Find where the given text appears and provide that cell's center as [x, y] coordinate. 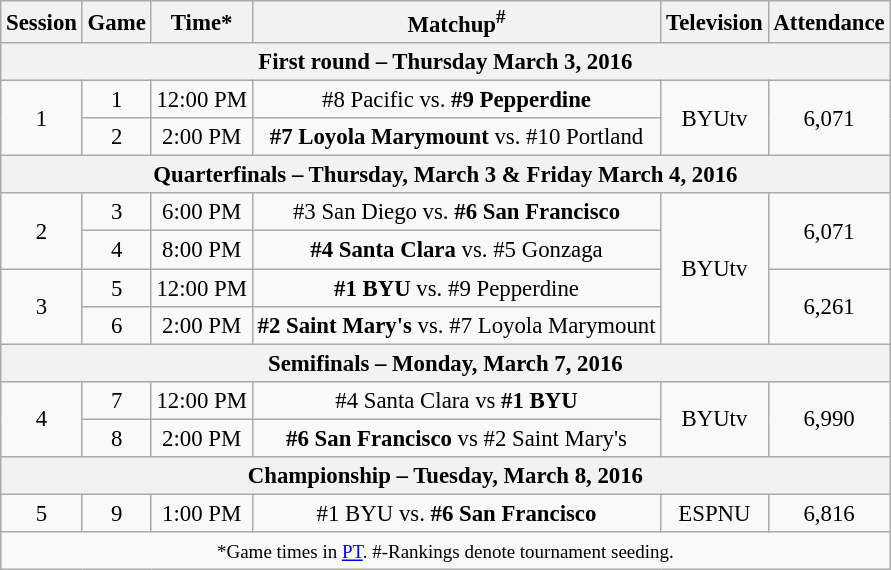
Session [42, 22]
Attendance [829, 22]
*Game times in PT. #-Rankings denote tournament seeding. [446, 551]
#2 Saint Mary's vs. #7 Loyola Marymount [456, 325]
6,816 [829, 513]
Semifinals – Monday, March 7, 2016 [446, 363]
Time* [202, 22]
#1 BYU vs. #6 San Francisco [456, 513]
First round – Thursday March 3, 2016 [446, 62]
9 [116, 513]
6,261 [829, 306]
Game [116, 22]
#3 San Diego vs. #6 San Francisco [456, 213]
ESPNU [714, 513]
8:00 PM [202, 250]
Quarterfinals – Thursday, March 3 & Friday March 4, 2016 [446, 175]
#8 Pacific vs. #9 Pepperdine [456, 100]
8 [116, 438]
#6 San Francisco vs #2 Saint Mary's [456, 438]
Matchup# [456, 22]
Television [714, 22]
#7 Loyola Marymount vs. #10 Portland [456, 137]
Championship – Tuesday, March 8, 2016 [446, 476]
#4 Santa Clara vs #1 BYU [456, 400]
1:00 PM [202, 513]
#4 Santa Clara vs. #5 Gonzaga [456, 250]
#1 BYU vs. #9 Pepperdine [456, 288]
6,990 [829, 418]
7 [116, 400]
6 [116, 325]
6:00 PM [202, 213]
